Identify which cell holds the provided text, then report its (X, Y) central coordinate. 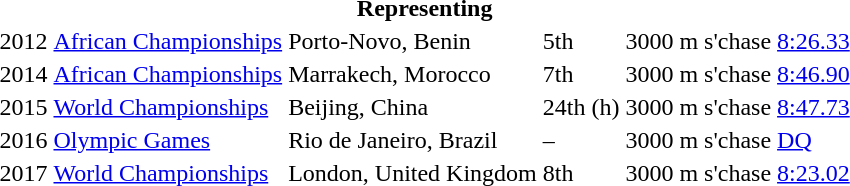
World Championships (168, 107)
– (581, 140)
Porto-Novo, Benin (413, 41)
Marrakech, Morocco (413, 74)
Olympic Games (168, 140)
7th (581, 74)
Beijing, China (413, 107)
Rio de Janeiro, Brazil (413, 140)
5th (581, 41)
24th (h) (581, 107)
